Locate the cell with the specified text and output its (x, y) center coordinate. 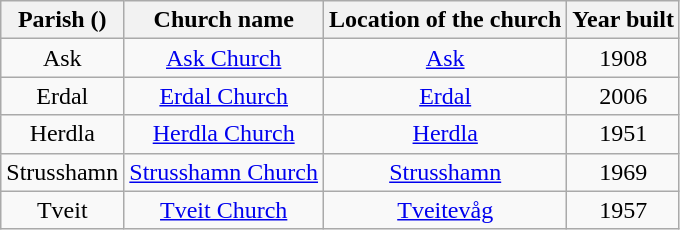
Year built (624, 20)
1969 (624, 172)
1957 (624, 210)
Location of the church (446, 20)
1908 (624, 58)
1951 (624, 134)
Ask Church (224, 58)
Tveitevåg (446, 210)
Parish () (62, 20)
Strusshamn Church (224, 172)
2006 (624, 96)
Church name (224, 20)
Tveit Church (224, 210)
Herdla Church (224, 134)
Erdal Church (224, 96)
Tveit (62, 210)
